Search for the cell housing the specified text and yield its (X, Y) center coordinate. 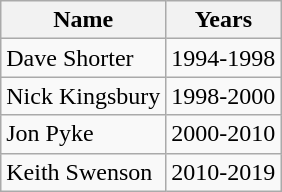
Keith Swenson (84, 172)
1994-1998 (224, 58)
Nick Kingsbury (84, 96)
Dave Shorter (84, 58)
1998-2000 (224, 96)
2010-2019 (224, 172)
Years (224, 20)
Jon Pyke (84, 134)
Name (84, 20)
2000-2010 (224, 134)
